For the text-containing cell, return its midpoint in [x, y] coordinate format. 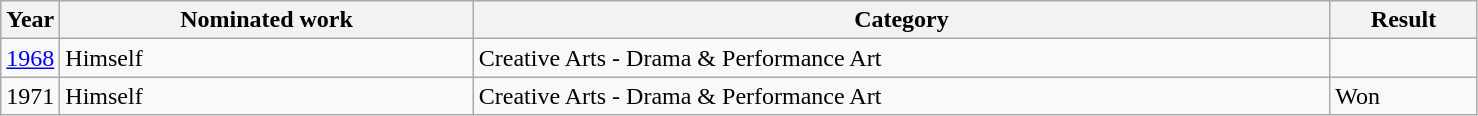
Category [901, 20]
Nominated work [266, 20]
Won [1404, 96]
Year [30, 20]
1968 [30, 58]
Result [1404, 20]
1971 [30, 96]
